Detect which cell encompasses the target text, then output its (x, y) center coordinate. 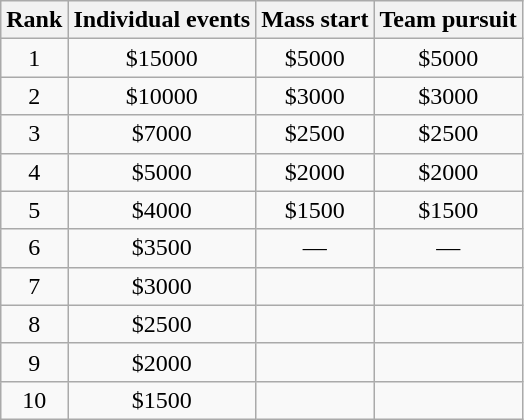
8 (34, 324)
$4000 (162, 210)
Rank (34, 20)
$10000 (162, 96)
1 (34, 58)
2 (34, 96)
4 (34, 172)
7 (34, 286)
9 (34, 362)
$7000 (162, 134)
10 (34, 400)
Team pursuit (448, 20)
Mass start (315, 20)
Individual events (162, 20)
3 (34, 134)
$15000 (162, 58)
5 (34, 210)
6 (34, 248)
$3500 (162, 248)
